Identify which cell holds the provided text, then report its (X, Y) central coordinate. 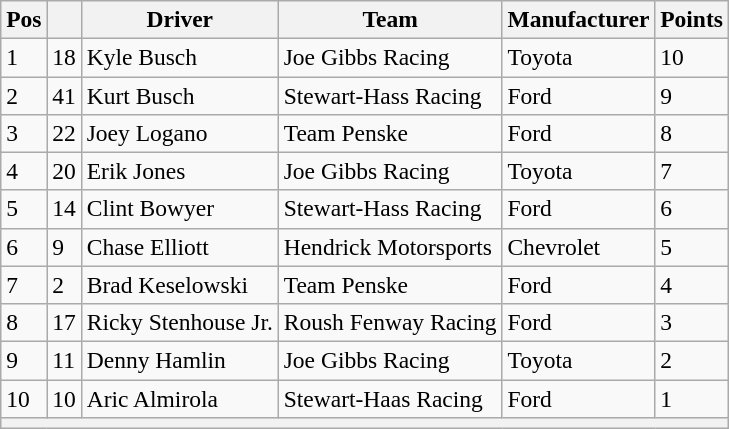
Team (390, 19)
Hendrick Motorsports (390, 247)
11 (64, 360)
20 (64, 171)
Ricky Stenhouse Jr. (180, 322)
18 (64, 57)
Clint Bowyer (180, 209)
Erik Jones (180, 171)
Manufacturer (578, 19)
Driver (180, 19)
17 (64, 322)
41 (64, 95)
Aric Almirola (180, 398)
Denny Hamlin (180, 360)
Stewart-Haas Racing (390, 398)
14 (64, 209)
Chevrolet (578, 247)
22 (64, 133)
Pos (24, 19)
Points (692, 19)
Joey Logano (180, 133)
Brad Keselowski (180, 285)
Roush Fenway Racing (390, 322)
Kyle Busch (180, 57)
Chase Elliott (180, 247)
Kurt Busch (180, 95)
